Locate the cell with the specified text and output its (X, Y) center coordinate. 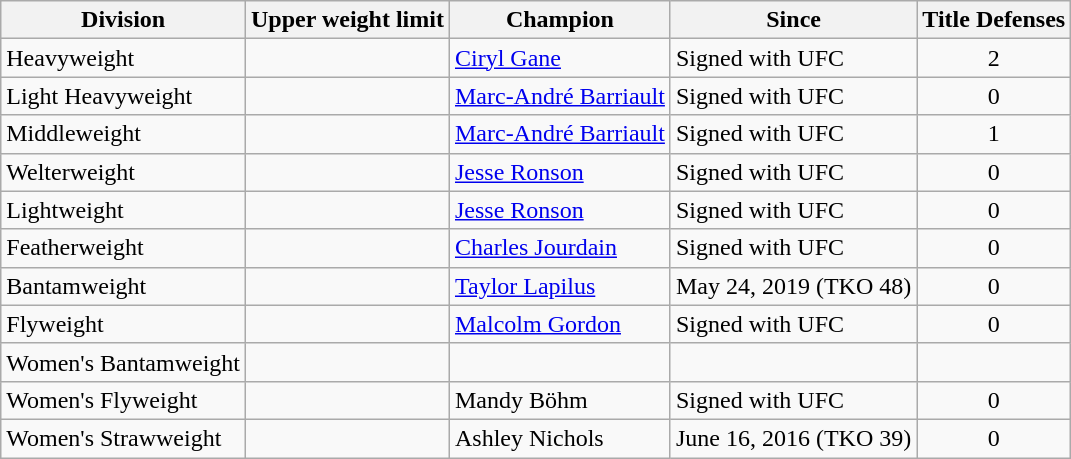
Since (793, 20)
Taylor Lapilus (560, 286)
Malcolm Gordon (560, 324)
Upper weight limit (348, 20)
Ashley Nichols (560, 438)
Ciryl Gane (560, 58)
Bantamweight (124, 286)
Flyweight (124, 324)
Welterweight (124, 172)
Heavyweight (124, 58)
Light Heavyweight (124, 96)
Charles Jourdain (560, 248)
Mandy Böhm (560, 400)
Featherweight (124, 248)
Women's Bantamweight (124, 362)
Division (124, 20)
Title Defenses (994, 20)
Middleweight (124, 134)
1 (994, 134)
Women's Strawweight (124, 438)
May 24, 2019 (TKO 48) (793, 286)
June 16, 2016 (TKO 39) (793, 438)
Champion (560, 20)
2 (994, 58)
Lightweight (124, 210)
Women's Flyweight (124, 400)
